Detect which cell encompasses the target text, then output its (X, Y) center coordinate. 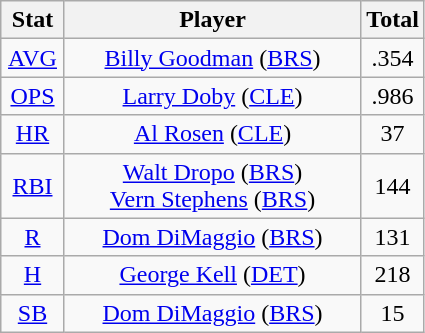
Player (212, 20)
AVG (33, 58)
37 (393, 134)
.354 (393, 58)
Al Rosen (CLE) (212, 134)
Walt Dropo (BRS)Vern Stephens (BRS) (212, 186)
George Kell (DET) (212, 275)
Billy Goodman (BRS) (212, 58)
15 (393, 313)
OPS (33, 96)
144 (393, 186)
SB (33, 313)
RBI (33, 186)
Larry Doby (CLE) (212, 96)
R (33, 237)
Stat (33, 20)
.986 (393, 96)
HR (33, 134)
H (33, 275)
218 (393, 275)
131 (393, 237)
Total (393, 20)
